Search for the cell housing the specified text and yield its [X, Y] center coordinate. 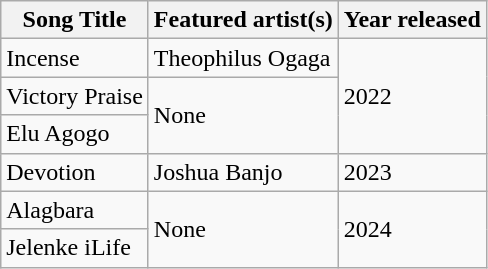
Victory Praise [75, 96]
Year released [412, 20]
Joshua Banjo [243, 172]
Song Title [75, 20]
Alagbara [75, 210]
Devotion [75, 172]
2024 [412, 229]
Incense [75, 58]
2023 [412, 172]
Theophilus Ogaga [243, 58]
Elu Agogo [75, 134]
Featured artist(s) [243, 20]
2022 [412, 96]
Jelenke iLife [75, 248]
